Scan for the cell matching the given text and deliver its (x, y) coordinate at center. 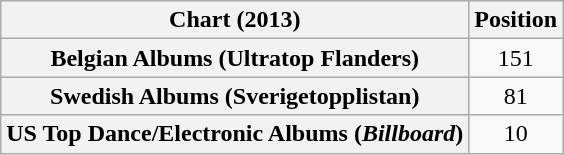
Belgian Albums (Ultratop Flanders) (235, 58)
10 (516, 134)
151 (516, 58)
Swedish Albums (Sverigetopplistan) (235, 96)
81 (516, 96)
Chart (2013) (235, 20)
Position (516, 20)
US Top Dance/Electronic Albums (Billboard) (235, 134)
